Return [x, y] of the center of cell containing provided text 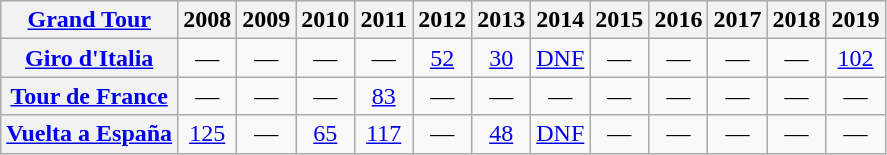
2016 [678, 20]
102 [856, 58]
2008 [208, 20]
2014 [560, 20]
2015 [620, 20]
125 [208, 134]
2012 [442, 20]
2019 [856, 20]
83 [384, 96]
65 [326, 134]
2017 [738, 20]
2009 [266, 20]
2018 [796, 20]
Giro d'Italia [90, 58]
2013 [502, 20]
2011 [384, 20]
52 [442, 58]
48 [502, 134]
117 [384, 134]
Grand Tour [90, 20]
30 [502, 58]
Vuelta a España [90, 134]
2010 [326, 20]
Tour de France [90, 96]
